Output the [X, Y] coordinate of the center of the cell containing the given text.  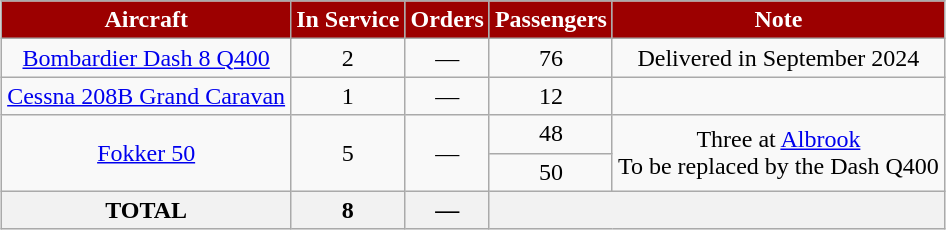
Cessna 208B Grand Caravan [146, 96]
Passengers [550, 20]
TOTAL [146, 210]
12 [550, 96]
Orders [447, 20]
Fokker 50 [146, 153]
5 [348, 153]
8 [348, 210]
In Service [348, 20]
48 [550, 134]
Note [778, 20]
Delivered in September 2024 [778, 58]
2 [348, 58]
Aircraft [146, 20]
76 [550, 58]
Bombardier Dash 8 Q400 [146, 58]
50 [550, 172]
1 [348, 96]
Three at AlbrookTo be replaced by the Dash Q400 [778, 153]
